Provide the [X, Y] coordinate of the cell's center where the given text is located.  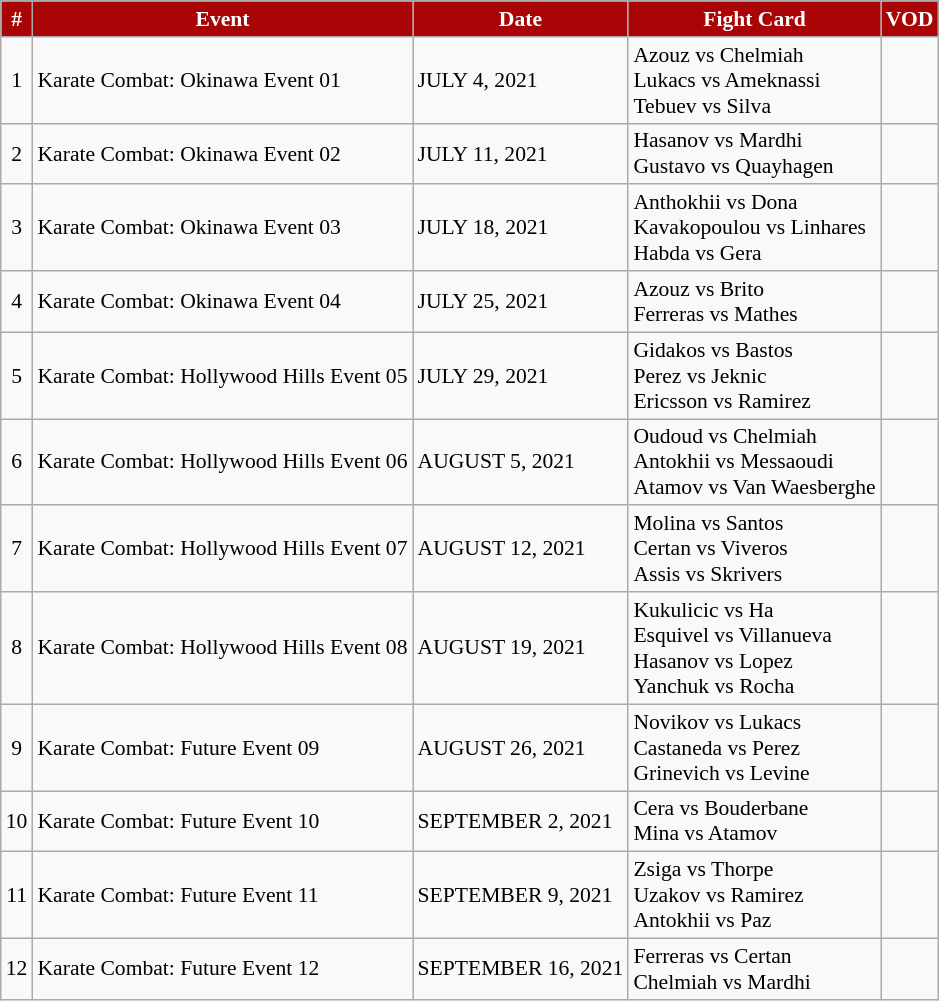
1 [17, 80]
SEPTEMBER 9, 2021 [520, 896]
Karate Combat: Okinawa Event 01 [222, 80]
11 [17, 896]
Fight Card [754, 19]
6 [17, 462]
JULY 11, 2021 [520, 154]
Karate Combat: Hollywood Hills Event 06 [222, 462]
5 [17, 376]
Novikov vs Lukacs Castaneda vs Perez Grinevich vs Levine [754, 748]
VOD [910, 19]
Gidakos vs Bastos Perez vs Jeknic Ericsson vs Ramirez [754, 376]
AUGUST 19, 2021 [520, 648]
Oudoud vs Chelmiah Antokhii vs Messaoudi Atamov vs Van Waesberghe [754, 462]
4 [17, 302]
AUGUST 26, 2021 [520, 748]
8 [17, 648]
Azouz vs Chelmiah Lukacs vs Ameknassi Tebuev vs Silva [754, 80]
10 [17, 822]
Ferreras vs Certan Chelmiah vs Mardhi [754, 970]
Event [222, 19]
Karate Combat: Future Event 10 [222, 822]
SEPTEMBER 16, 2021 [520, 970]
JULY 18, 2021 [520, 228]
Cera vs Bouderbane Mina vs Atamov [754, 822]
Karate Combat: Okinawa Event 03 [222, 228]
Karate Combat: Future Event 12 [222, 970]
Hasanov vs Mardhi Gustavo vs Quayhagen [754, 154]
7 [17, 550]
JULY 29, 2021 [520, 376]
Azouz vs Brito Ferreras vs Mathes [754, 302]
JULY 4, 2021 [520, 80]
Date [520, 19]
12 [17, 970]
SEPTEMBER 2, 2021 [520, 822]
Karate Combat: Hollywood Hills Event 07 [222, 550]
Molina vs Santos Certan vs Viveros Assis vs Skrivers [754, 550]
JULY 25, 2021 [520, 302]
3 [17, 228]
2 [17, 154]
Karate Combat: Okinawa Event 02 [222, 154]
Karate Combat: Hollywood Hills Event 08 [222, 648]
AUGUST 5, 2021 [520, 462]
Karate Combat: Future Event 09 [222, 748]
AUGUST 12, 2021 [520, 550]
# [17, 19]
Karate Combat: Hollywood Hills Event 05 [222, 376]
Karate Combat: Future Event 11 [222, 896]
Zsiga vs Thorpe Uzakov vs Ramirez Antokhii vs Paz [754, 896]
Anthokhii vs Dona Kavakopoulou vs Linhares Habda vs Gera [754, 228]
9 [17, 748]
Karate Combat: Okinawa Event 04 [222, 302]
Kukulicic vs Ha Esquivel vs Villanueva Hasanov vs Lopez Yanchuk vs Rocha [754, 648]
